Scan for the cell matching the given text and deliver its [x, y] coordinate at center. 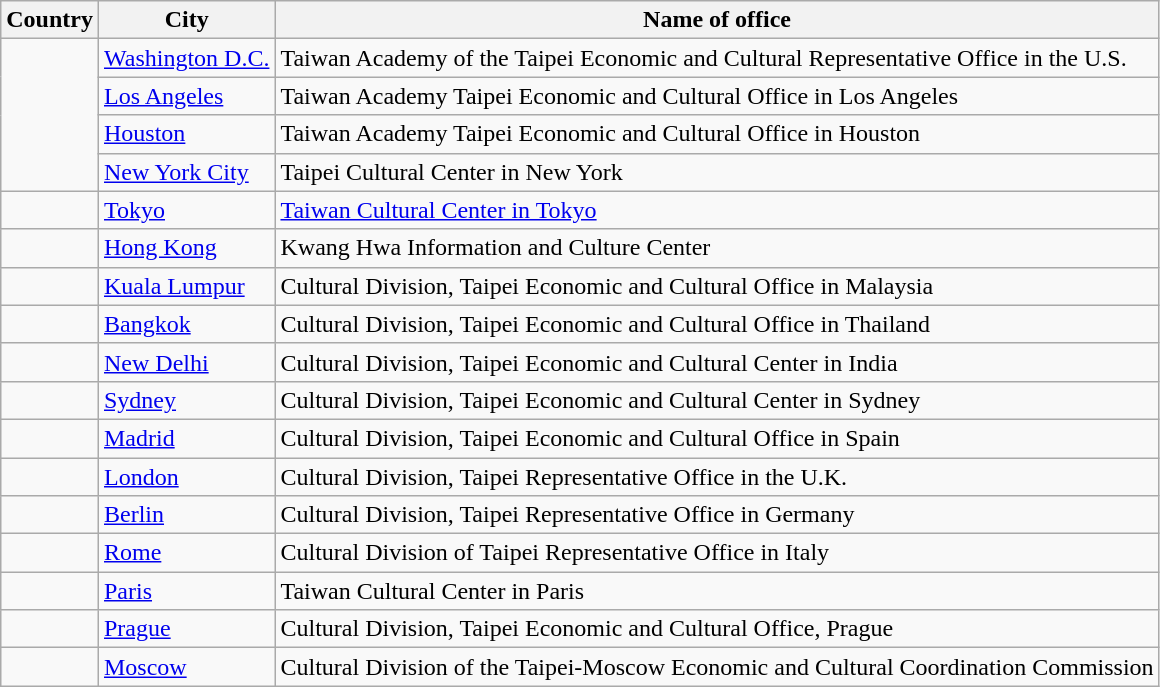
Houston [186, 134]
Cultural Division, Taipei Economic and Cultural Center in Sydney [717, 400]
Taiwan Academy Taipei Economic and Cultural Office in Houston [717, 134]
Cultural Division, Taipei Economic and Cultural Office, Prague [717, 629]
Rome [186, 553]
Washington D.C. [186, 58]
Hong Kong [186, 248]
New Delhi [186, 362]
Kwang Hwa Information and Culture Center [717, 248]
Prague [186, 629]
Los Angeles [186, 96]
Berlin [186, 515]
Sydney [186, 400]
City [186, 20]
Madrid [186, 438]
Taiwan Cultural Center in Tokyo [717, 210]
Cultural Division of the Taipei-Moscow Economic and Cultural Coordination Commission [717, 667]
Kuala Lumpur [186, 286]
Cultural Division, Taipei Economic and Cultural Office in Thailand [717, 324]
Cultural Division, Taipei Representative Office in the U.K. [717, 477]
Cultural Division, Taipei Representative Office in Germany [717, 515]
Cultural Division of Taipei Representative Office in Italy [717, 553]
Taipei Cultural Center in New York [717, 172]
Moscow [186, 667]
London [186, 477]
Taiwan Academy Taipei Economic and Cultural Office in Los Angeles [717, 96]
Name of office [717, 20]
Bangkok [186, 324]
Taiwan Academy of the Taipei Economic and Cultural Representative Office in the U.S. [717, 58]
Cultural Division, Taipei Economic and Cultural Center in India [717, 362]
Country [50, 20]
Cultural Division, Taipei Economic and Cultural Office in Spain [717, 438]
Paris [186, 591]
New York City [186, 172]
Cultural Division, Taipei Economic and Cultural Office in Malaysia [717, 286]
Tokyo [186, 210]
Taiwan Cultural Center in Paris [717, 591]
